Identify which cell holds the provided text, then report its (X, Y) central coordinate. 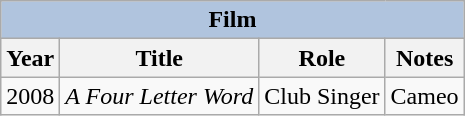
Title (160, 58)
Cameo (424, 96)
A Four Letter Word (160, 96)
Film (232, 20)
Notes (424, 58)
Club Singer (322, 96)
Year (30, 58)
Role (322, 58)
2008 (30, 96)
